Identify which cell holds the provided text, then report its [X, Y] central coordinate. 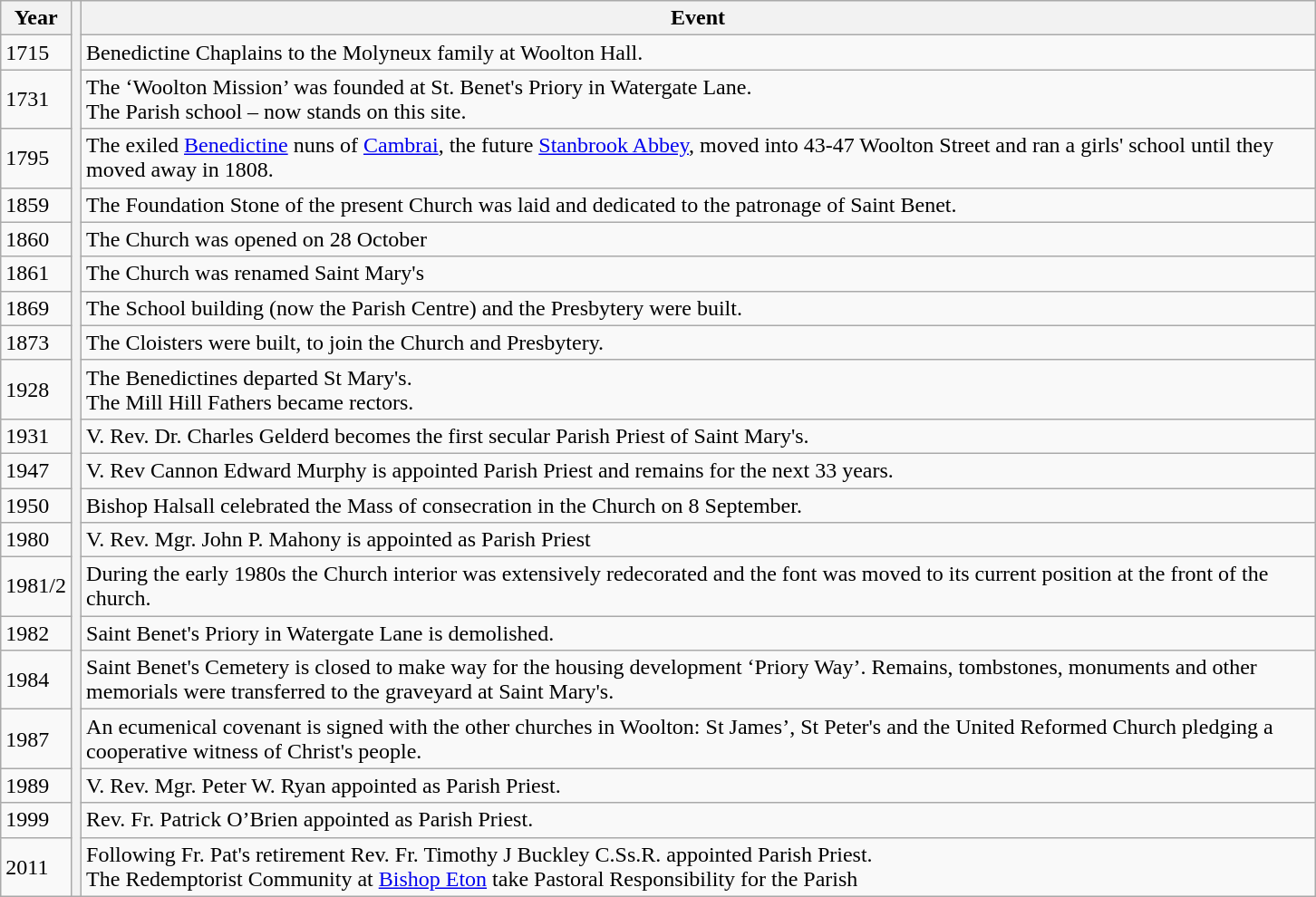
1981/2 [36, 587]
Saint Benet's Priory in Watergate Lane is demolished. [698, 633]
2011 [36, 866]
1931 [36, 436]
1987 [36, 739]
1860 [36, 239]
The School building (now the Parish Centre) and the Presbytery were built. [698, 308]
During the early 1980s the Church interior was extensively redecorated and the font was moved to its current position at the front of the church. [698, 587]
1795 [36, 158]
Rev. Fr. Patrick O’Brien appointed as Parish Priest. [698, 820]
1947 [36, 470]
1928 [36, 390]
1869 [36, 308]
V. Rev Cannon Edward Murphy is appointed Parish Priest and remains for the next 33 years. [698, 470]
1731 [36, 100]
1859 [36, 205]
V. Rev. Dr. Charles Gelderd becomes the first secular Parish Priest of Saint Mary's. [698, 436]
Event [698, 18]
1982 [36, 633]
The Church was renamed Saint Mary's [698, 274]
1861 [36, 274]
V. Rev. Mgr. John P. Mahony is appointed as Parish Priest [698, 540]
1715 [36, 53]
1989 [36, 786]
Benedictine Chaplains to the Molyneux family at Woolton Hall. [698, 53]
V. Rev. Mgr. Peter W. Ryan appointed as Parish Priest. [698, 786]
1873 [36, 342]
1999 [36, 820]
The Church was opened on 28 October [698, 239]
1984 [36, 680]
The Benedictines departed St Mary's. The Mill Hill Fathers became rectors. [698, 390]
The Foundation Stone of the present Church was laid and dedicated to the patronage of Saint Benet. [698, 205]
Year [36, 18]
The ‘Woolton Mission’ was founded at St. Benet's Priory in Watergate Lane. The Parish school – now stands on this site. [698, 100]
The Cloisters were built, to join the Church and Presbytery. [698, 342]
1950 [36, 505]
1980 [36, 540]
Bishop Halsall celebrated the Mass of consecration in the Church on 8 September. [698, 505]
